From the cell containing the given text, extract its center point as (X, Y) coordinate. 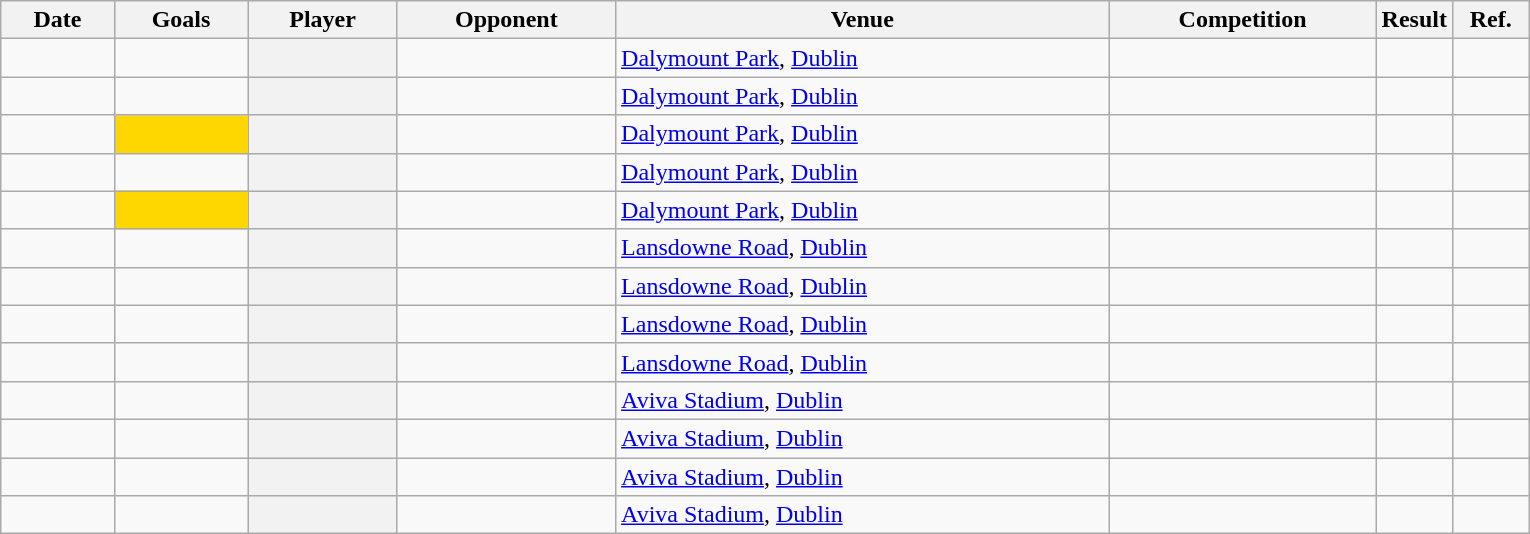
Date (58, 20)
Goals (181, 20)
Ref. (1490, 20)
Player (322, 20)
Opponent (506, 20)
Result (1414, 20)
Competition (1242, 20)
Venue (862, 20)
